Extract the [x, y] coordinate from the center of the cell holding the provided text.  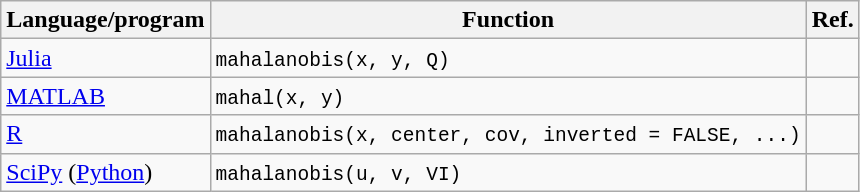
mahal(x, y) [508, 96]
mahalanobis(u, v, VI) [508, 172]
mahalanobis(x, center, cov, inverted = FALSE, ...) [508, 134]
Function [508, 20]
MATLAB [106, 96]
SciPy (Python) [106, 172]
Language/program [106, 20]
mahalanobis(x, y, Q) [508, 58]
R [106, 134]
Ref. [832, 20]
Julia [106, 58]
